Output the (X, Y) coordinate of the center of the cell containing the given text.  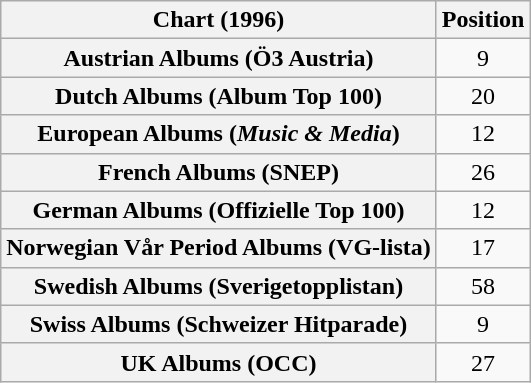
27 (483, 362)
Austrian Albums (Ö3 Austria) (218, 58)
UK Albums (OCC) (218, 362)
Position (483, 20)
German Albums (Offizielle Top 100) (218, 210)
Swiss Albums (Schweizer Hitparade) (218, 324)
European Albums (Music & Media) (218, 134)
58 (483, 286)
20 (483, 96)
Norwegian Vår Period Albums (VG-lista) (218, 248)
French Albums (SNEP) (218, 172)
26 (483, 172)
Dutch Albums (Album Top 100) (218, 96)
Chart (1996) (218, 20)
17 (483, 248)
Swedish Albums (Sverigetopplistan) (218, 286)
